Return (x, y) of the center of cell containing provided text 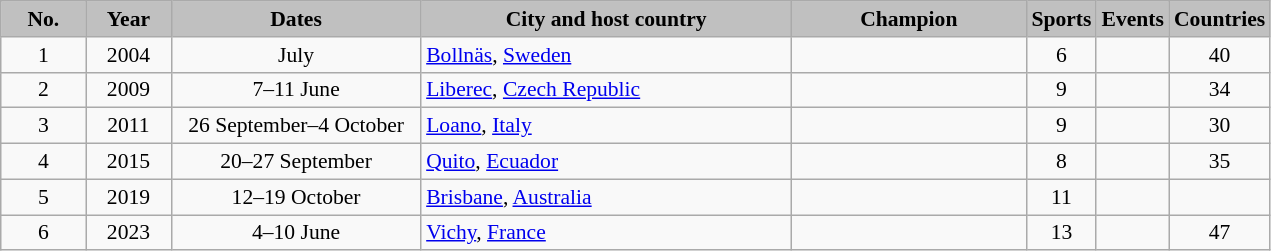
30 (1220, 126)
2019 (128, 197)
26 September–4 October (296, 126)
34 (1220, 90)
2015 (128, 162)
Sports (1061, 19)
July (296, 55)
8 (1061, 162)
Quito, Ecuador (606, 162)
40 (1220, 55)
Loano, Italy (606, 126)
Champion (908, 19)
City and host country (606, 19)
Events (1132, 19)
Brisbane, Australia (606, 197)
13 (1061, 233)
11 (1061, 197)
No. (44, 19)
12–19 October (296, 197)
Year (128, 19)
2009 (128, 90)
20–27 September (296, 162)
2 (44, 90)
2011 (128, 126)
Bollnäs, Sweden (606, 55)
7–11 June (296, 90)
47 (1220, 233)
3 (44, 126)
2023 (128, 233)
2004 (128, 55)
35 (1220, 162)
1 (44, 55)
4 (44, 162)
5 (44, 197)
4–10 June (296, 233)
Dates (296, 19)
Vichy, France (606, 233)
Countries (1220, 19)
Liberec, Czech Republic (606, 90)
